Extract the [X, Y] coordinate from the center of the cell holding the provided text.  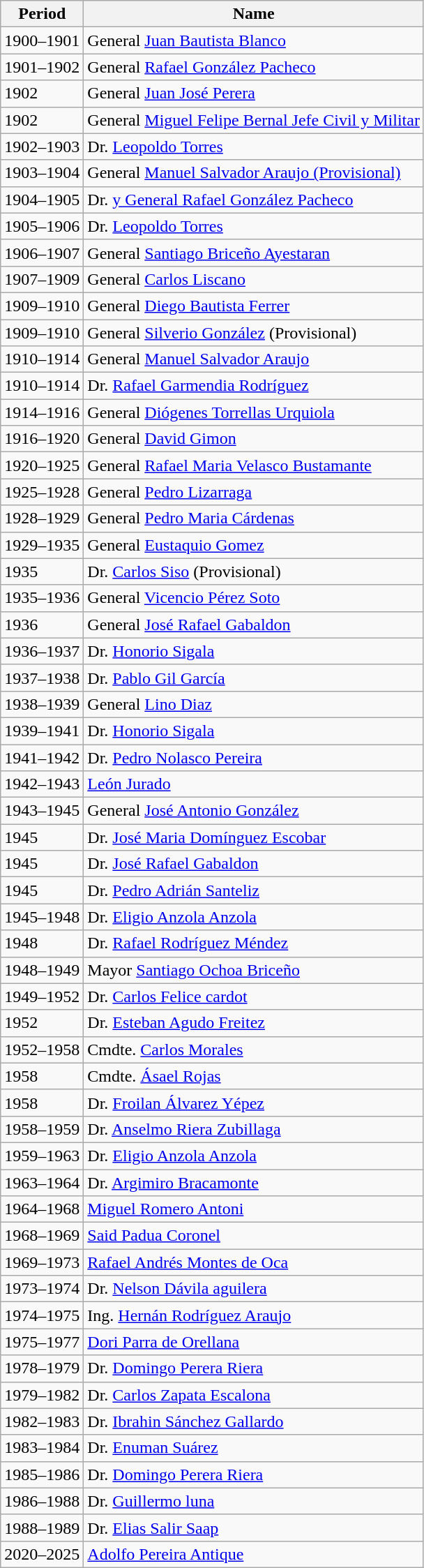
General Miguel Felipe Bernal Jefe Civil y Militar [254, 120]
1942–1943 [42, 784]
1901–1902 [42, 67]
1964–1968 [42, 1209]
Dori Parra de Orellana [254, 1342]
Dr. Carlos Felice cardot [254, 996]
1948 [42, 943]
General Manuel Salvador Araujo (Provisional) [254, 173]
Dr. José Maria Domínguez Escobar [254, 837]
Dr. Rafael Garmendia Rodríguez [254, 386]
Dr. Argimiro Bracamonte [254, 1183]
1979–1982 [42, 1395]
Adolfo Pereira Antique [254, 1554]
1920–1925 [42, 465]
León Jurado [254, 784]
Rafael Andrés Montes de Oca [254, 1262]
1936–1937 [42, 651]
1929–1935 [42, 545]
Dr. y General Rafael González Pacheco [254, 200]
1969–1973 [42, 1262]
1952 [42, 1023]
1975–1977 [42, 1342]
General Rafael González Pacheco [254, 67]
1906–1907 [42, 253]
General Eustaquio Gomez [254, 545]
General Pedro Maria Cárdenas [254, 518]
1983–1984 [42, 1448]
1914–1916 [42, 412]
1928–1929 [42, 518]
General Diego Bautista Ferrer [254, 306]
General José Antonio González [254, 811]
Cmdte. Ásael Rojas [254, 1076]
General Rafael Maria Velasco Bustamante [254, 465]
1939–1941 [42, 731]
Dr. Pedro Nolasco Pereira [254, 757]
1958–1959 [42, 1129]
1968–1969 [42, 1236]
1935–1936 [42, 598]
1985–1986 [42, 1474]
Miguel Romero Antoni [254, 1209]
Mayor Santiago Ochoa Briceño [254, 970]
General Diógenes Torrellas Urquiola [254, 412]
1945–1948 [42, 917]
General Juan Bautista Blanco [254, 40]
General Pedro Lizarraga [254, 492]
Dr. Guillermo luna [254, 1501]
1938–1939 [42, 704]
1904–1905 [42, 200]
2020–2025 [42, 1554]
General Lino Diaz [254, 704]
Dr. Pedro Adrián Santeliz [254, 890]
1988–1989 [42, 1528]
1903–1904 [42, 173]
General Silverio González (Provisional) [254, 333]
1902–1903 [42, 147]
Dr. Anselmo Riera Zubillaga [254, 1129]
Ing. Hernán Rodríguez Araujo [254, 1315]
1959–1963 [42, 1156]
1963–1964 [42, 1183]
General Manuel Salvador Araujo [254, 359]
Dr. Pablo Gil García [254, 678]
General Santiago Briceño Ayestaran [254, 253]
1982–1983 [42, 1421]
1936 [42, 625]
1952–1958 [42, 1050]
Dr. Esteban Agudo Freitez [254, 1023]
Dr. José Rafael Gabaldon [254, 864]
1943–1945 [42, 811]
1978–1979 [42, 1368]
1937–1938 [42, 678]
Said Padua Coronel [254, 1236]
1900–1901 [42, 40]
1907–1909 [42, 279]
Dr. Ibrahin Sánchez Gallardo [254, 1421]
Dr. Enuman Suárez [254, 1448]
Dr. Carlos Siso (Provisional) [254, 572]
Dr. Rafael Rodríguez Méndez [254, 943]
General Juan José Perera [254, 94]
1935 [42, 572]
1973–1974 [42, 1289]
1986–1988 [42, 1501]
Dr. Carlos Zapata Escalona [254, 1395]
1948–1949 [42, 970]
General José Rafael Gabaldon [254, 625]
General Vicencio Pérez Soto [254, 598]
1974–1975 [42, 1315]
1949–1952 [42, 996]
Dr. Elias Salir Saap [254, 1528]
1905–1906 [42, 226]
Name [254, 14]
Dr. Froilan Álvarez Yépez [254, 1103]
1941–1942 [42, 757]
1925–1928 [42, 492]
Dr. Nelson Dávila aguilera [254, 1289]
1916–1920 [42, 439]
General Carlos Liscano [254, 279]
Period [42, 14]
General David Gimon [254, 439]
Cmdte. Carlos Morales [254, 1050]
